Locate the cell with the specified text and output its (x, y) center coordinate. 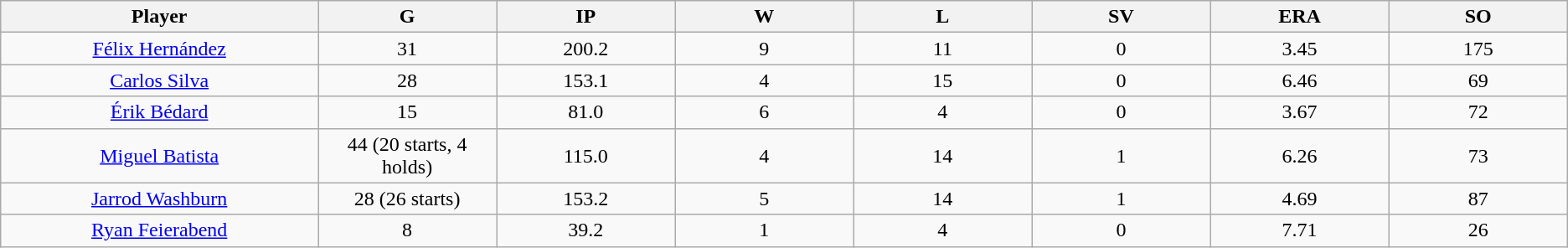
153.2 (586, 199)
G (407, 17)
115.0 (586, 156)
69 (1478, 80)
L (943, 17)
26 (1478, 230)
39.2 (586, 230)
Ryan Feierabend (159, 230)
8 (407, 230)
153.1 (586, 80)
3.67 (1300, 112)
5 (764, 199)
Player (159, 17)
W (764, 17)
44 (20 starts, 4 holds) (407, 156)
Jarrod Washburn (159, 199)
3.45 (1300, 49)
28 (407, 80)
87 (1478, 199)
7.71 (1300, 230)
11 (943, 49)
72 (1478, 112)
6.26 (1300, 156)
31 (407, 49)
73 (1478, 156)
Carlos Silva (159, 80)
6.46 (1300, 80)
28 (26 starts) (407, 199)
SO (1478, 17)
6 (764, 112)
Miguel Batista (159, 156)
ERA (1300, 17)
IP (586, 17)
4.69 (1300, 199)
Érik Bédard (159, 112)
Félix Hernández (159, 49)
200.2 (586, 49)
175 (1478, 49)
81.0 (586, 112)
9 (764, 49)
SV (1121, 17)
